Scan for the cell matching the given text and deliver its [x, y] coordinate at center. 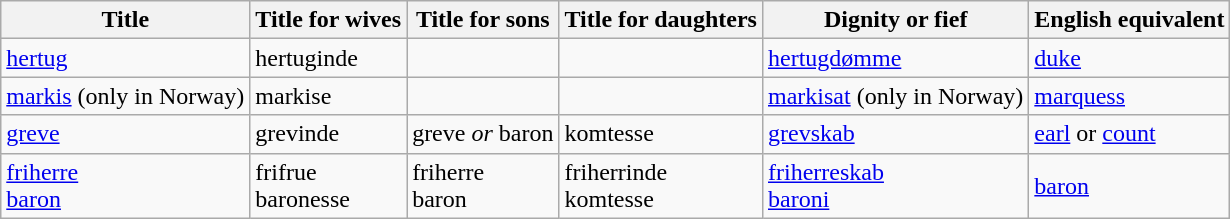
duke [1130, 58]
Dignity or fief [895, 20]
Title for wives [328, 20]
baron [1130, 186]
marquess [1130, 96]
markise [328, 96]
hertugdømme [895, 58]
markisat (only in Norway) [895, 96]
friherrindekomtesse [661, 186]
markis (only in Norway) [126, 96]
friherreskabbaroni [895, 186]
hertug [126, 58]
earl or count [1130, 134]
greve or baron [483, 134]
Title [126, 20]
greve [126, 134]
grevskab [895, 134]
Title for sons [483, 20]
hertuginde [328, 58]
English equivalent [1130, 20]
komtesse [661, 134]
grevinde [328, 134]
frifruebaronesse [328, 186]
Title for daughters [661, 20]
